Find where the given text appears and provide that cell's center as (X, Y) coordinate. 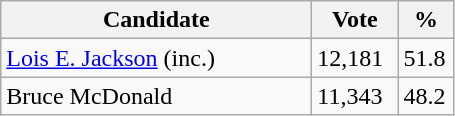
51.8 (426, 58)
Lois E. Jackson (inc.) (156, 58)
11,343 (355, 96)
12,181 (355, 58)
48.2 (426, 96)
% (426, 20)
Vote (355, 20)
Candidate (156, 20)
Bruce McDonald (156, 96)
